Extract the [X, Y] coordinate from the center of the cell holding the provided text.  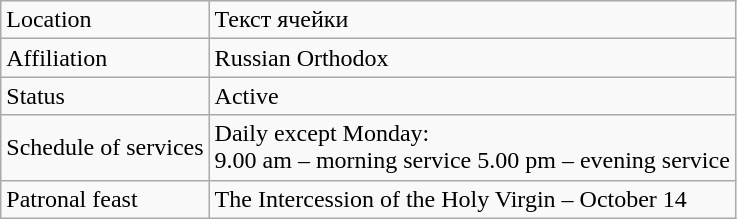
The Intercession of the Holy Virgin – October 14 [472, 199]
Текст ячейки [472, 20]
Daily except Monday:9.00 am – morning service 5.00 pm – evening service [472, 148]
Schedule of services [105, 148]
Russian Orthodox [472, 58]
Patronal feast [105, 199]
Status [105, 96]
Location [105, 20]
Active [472, 96]
Affiliation [105, 58]
